Locate the cell with the specified text and output its [x, y] center coordinate. 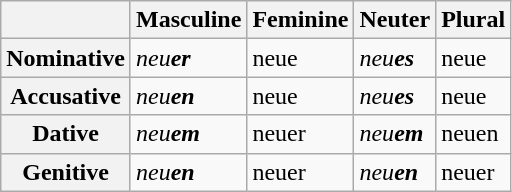
Nominative [66, 58]
Plural [474, 20]
Accusative [66, 96]
Genitive [66, 172]
Dative [66, 134]
Neuter [395, 20]
Feminine [300, 20]
Masculine [188, 20]
